For the text-containing cell, return its midpoint in [X, Y] coordinate format. 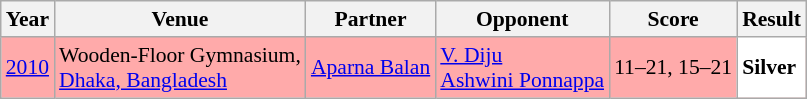
Score [673, 19]
Venue [180, 19]
Partner [370, 19]
2010 [28, 68]
Aparna Balan [370, 68]
Wooden-Floor Gymnasium,Dhaka, Bangladesh [180, 68]
Result [772, 19]
V. Diju Ashwini Ponnappa [522, 68]
Silver [772, 68]
Year [28, 19]
Opponent [522, 19]
11–21, 15–21 [673, 68]
